Provide the (x, y) coordinate of the cell's center where the given text is located.  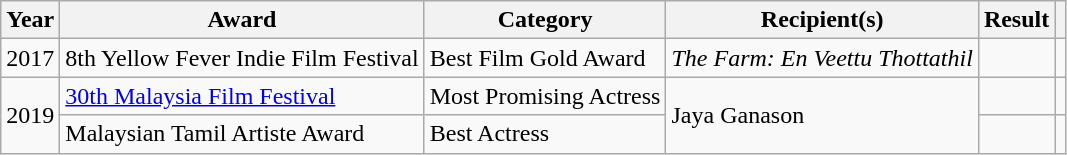
Most Promising Actress (545, 96)
Malaysian Tamil Artiste Award (242, 134)
Best Actress (545, 134)
2017 (30, 58)
8th Yellow Fever Indie Film Festival (242, 58)
Best Film Gold Award (545, 58)
Jaya Ganason (822, 115)
The Farm: En Veettu Thottathil (822, 58)
30th Malaysia Film Festival (242, 96)
Category (545, 20)
Recipient(s) (822, 20)
Result (1016, 20)
2019 (30, 115)
Award (242, 20)
Year (30, 20)
